Locate the cell with the specified text and output its [X, Y] center coordinate. 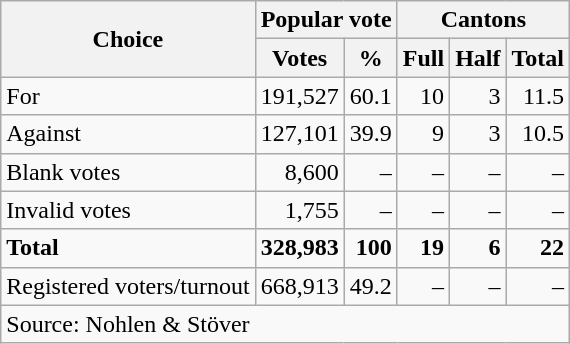
49.2 [370, 286]
Invalid votes [128, 210]
For [128, 96]
127,101 [300, 134]
Source: Nohlen & Stöver [286, 324]
328,983 [300, 248]
6 [478, 248]
Choice [128, 39]
19 [423, 248]
Popular vote [326, 20]
22 [538, 248]
Blank votes [128, 172]
Against [128, 134]
60.1 [370, 96]
Half [478, 58]
Cantons [483, 20]
Votes [300, 58]
191,527 [300, 96]
10 [423, 96]
668,913 [300, 286]
8,600 [300, 172]
Full [423, 58]
100 [370, 248]
1,755 [300, 210]
9 [423, 134]
% [370, 58]
Registered voters/turnout [128, 286]
11.5 [538, 96]
39.9 [370, 134]
10.5 [538, 134]
